Pinpoint the cell where the given text exists, returning its (x, y) midpoint coordinate. 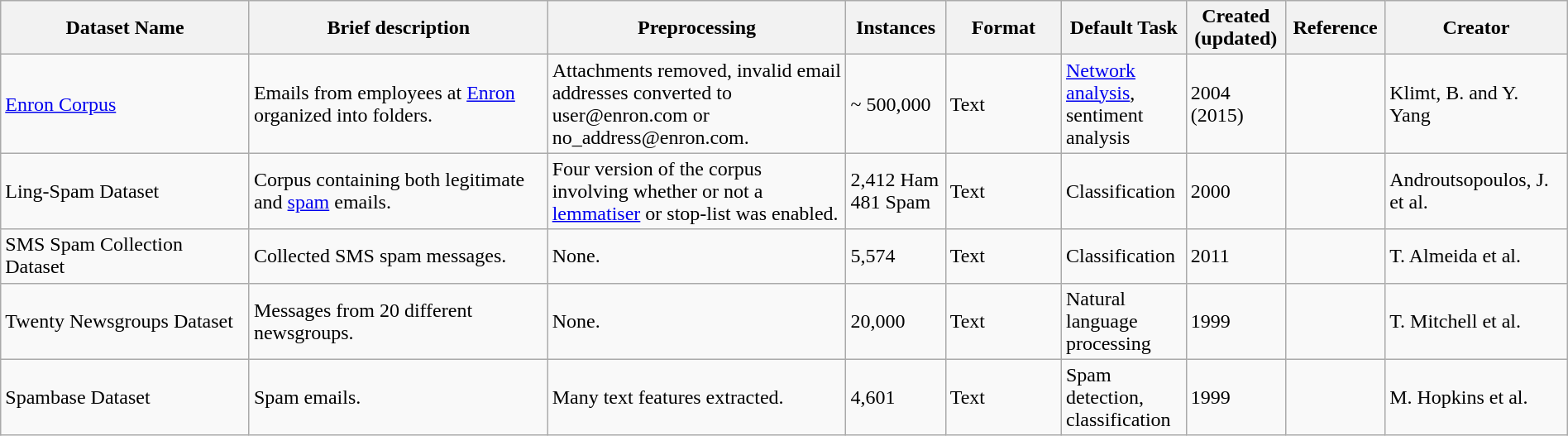
T. Mitchell et al. (1477, 321)
Natural language processing (1123, 321)
Format (1003, 28)
20,000 (896, 321)
M. Hopkins et al. (1477, 397)
SMS Spam Collection Dataset (126, 256)
Default Task (1123, 28)
Spambase Dataset (126, 397)
Network analysis, sentiment analysis (1123, 104)
Instances (896, 28)
2004 (2015) (1236, 104)
Creator (1477, 28)
Many text features extracted. (696, 397)
Twenty Newsgroups Dataset (126, 321)
Four version of the corpus involving whether or not a lemmatiser or stop-list was enabled. (696, 191)
Spam detection, classification (1123, 397)
Collected SMS spam messages. (399, 256)
Androutsopoulos, J. et al. (1477, 191)
2011 (1236, 256)
Emails from employees at Enron organized into folders. (399, 104)
Klimt, B. and Y. Yang (1477, 104)
2000 (1236, 191)
Spam emails. (399, 397)
Attachments removed, invalid email addresses converted to user@enron.com or no_address@enron.com. (696, 104)
Dataset Name (126, 28)
Enron Corpus (126, 104)
~ 500,000 (896, 104)
4,601 (896, 397)
2,412 Ham 481 Spam (896, 191)
Corpus containing both legitimate and spam emails. (399, 191)
Brief description (399, 28)
Ling-Spam Dataset (126, 191)
Preprocessing (696, 28)
Messages from 20 different newsgroups. (399, 321)
T. Almeida et al. (1477, 256)
Reference (1335, 28)
Created (updated) (1236, 28)
5,574 (896, 256)
